Provide the (X, Y) coordinate of the cell's center where the given text is located.  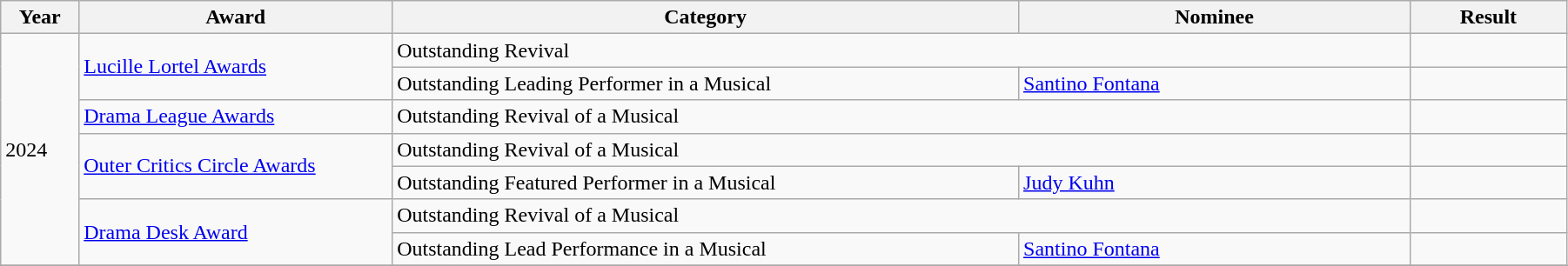
Judy Kuhn (1215, 183)
Outstanding Lead Performance in a Musical (706, 249)
Lucille Lortel Awards (236, 67)
Category (706, 17)
Outstanding Featured Performer in a Musical (706, 183)
Award (236, 17)
Outstanding Revival (901, 50)
Result (1488, 17)
Outstanding Leading Performer in a Musical (706, 83)
Outer Critics Circle Awards (236, 166)
Drama Desk Award (236, 232)
Drama League Awards (236, 116)
2024 (40, 150)
Nominee (1215, 17)
Year (40, 17)
